Identify which cell holds the provided text, then report its [x, y] central coordinate. 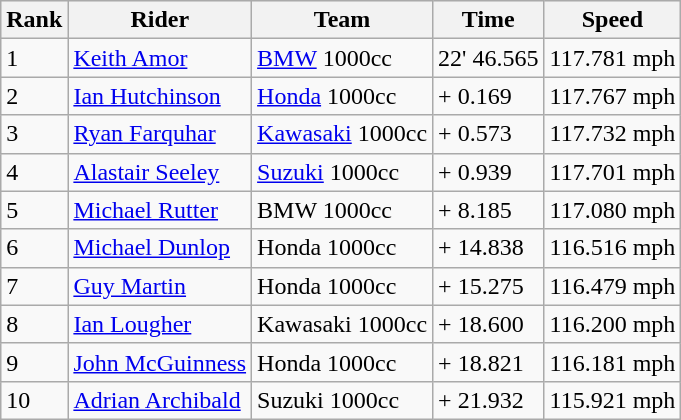
+ 15.275 [488, 286]
Ryan Farquhar [160, 134]
116.200 mph [612, 324]
+ 18.821 [488, 362]
117.701 mph [612, 172]
5 [34, 210]
Keith Amor [160, 58]
Time [488, 20]
+ 21.932 [488, 400]
Ian Hutchinson [160, 96]
10 [34, 400]
116.181 mph [612, 362]
+ 0.573 [488, 134]
Alastair Seeley [160, 172]
Guy Martin [160, 286]
4 [34, 172]
Michael Dunlop [160, 248]
John McGuinness [160, 362]
Rank [34, 20]
1 [34, 58]
+ 14.838 [488, 248]
7 [34, 286]
116.479 mph [612, 286]
Rider [160, 20]
Ian Lougher [160, 324]
+ 0.939 [488, 172]
Team [342, 20]
3 [34, 134]
117.781 mph [612, 58]
6 [34, 248]
116.516 mph [612, 248]
Speed [612, 20]
2 [34, 96]
9 [34, 362]
115.921 mph [612, 400]
Michael Rutter [160, 210]
117.732 mph [612, 134]
+ 8.185 [488, 210]
Adrian Archibald [160, 400]
117.767 mph [612, 96]
8 [34, 324]
+ 18.600 [488, 324]
22' 46.565 [488, 58]
117.080 mph [612, 210]
+ 0.169 [488, 96]
